For the text-containing cell, return its midpoint in [X, Y] coordinate format. 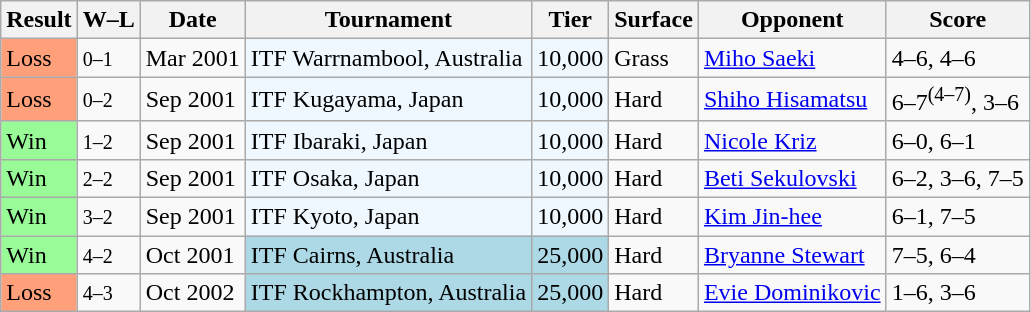
4–3 [108, 293]
ITF Rockhampton, Australia [388, 293]
ITF Kugayama, Japan [388, 100]
Tier [570, 20]
0–1 [108, 58]
Oct 2002 [192, 293]
Evie Dominikovic [792, 293]
6–7(4–7), 3–6 [958, 100]
4–2 [108, 255]
1–6, 3–6 [958, 293]
Bryanne Stewart [792, 255]
6–1, 7–5 [958, 217]
Nicole Kriz [792, 140]
ITF Kyoto, Japan [388, 217]
ITF Cairns, Australia [388, 255]
6–0, 6–1 [958, 140]
ITF Osaka, Japan [388, 178]
Kim Jin-hee [792, 217]
Tournament [388, 20]
Result [39, 20]
W–L [108, 20]
Oct 2001 [192, 255]
Grass [654, 58]
Surface [654, 20]
2–2 [108, 178]
ITF Ibaraki, Japan [388, 140]
Opponent [792, 20]
ITF Warrnambool, Australia [388, 58]
Miho Saeki [792, 58]
6–2, 3–6, 7–5 [958, 178]
3–2 [108, 217]
Shiho Hisamatsu [792, 100]
0–2 [108, 100]
Mar 2001 [192, 58]
Score [958, 20]
1–2 [108, 140]
Date [192, 20]
Beti Sekulovski [792, 178]
4–6, 4–6 [958, 58]
7–5, 6–4 [958, 255]
